Return the (x, y) coordinate for the center point of the cell that contains the specified text.  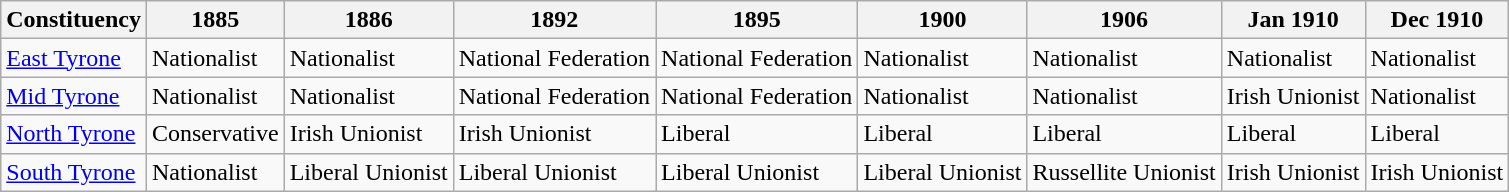
Jan 1910 (1293, 20)
1886 (368, 20)
Conservative (215, 134)
Dec 1910 (1437, 20)
1906 (1124, 20)
North Tyrone (74, 134)
1900 (942, 20)
Mid Tyrone (74, 96)
1892 (554, 20)
South Tyrone (74, 172)
1895 (757, 20)
Russellite Unionist (1124, 172)
East Tyrone (74, 58)
Constituency (74, 20)
1885 (215, 20)
